Search for the cell housing the specified text and yield its [X, Y] center coordinate. 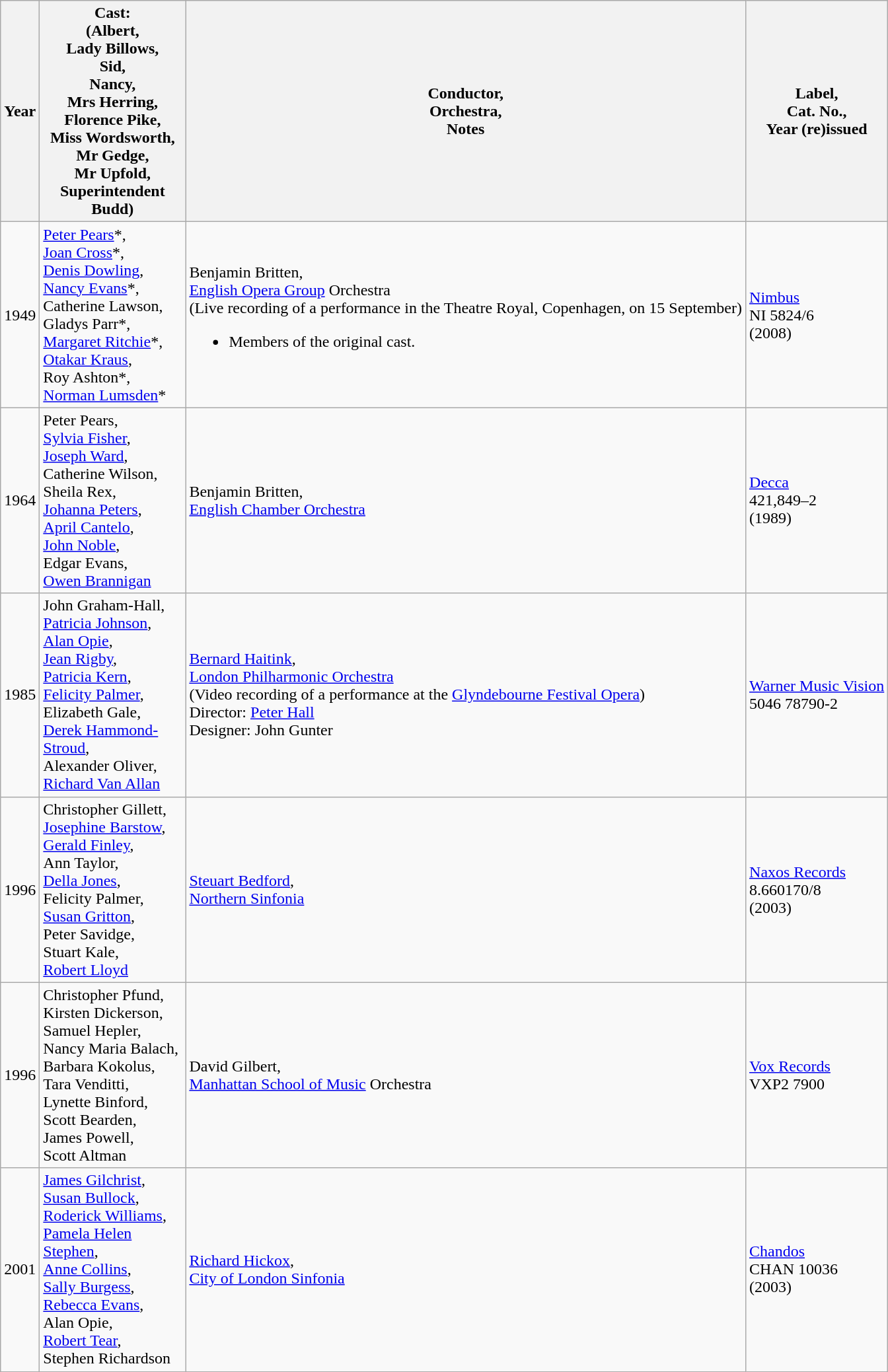
Year [20, 111]
Peter Pears,Sylvia Fisher,Joseph Ward,Catherine Wilson,Sheila Rex,Johanna Peters,April Cantelo,John Noble,Edgar Evans,Owen Brannigan [112, 501]
Naxos Records8.660170/8(2003) [817, 889]
Peter Pears*,Joan Cross*,Denis Dowling,Nancy Evans*,Catherine Lawson,Gladys Parr*,Margaret Ritchie*,Otakar Kraus,Roy Ashton*,Norman Lumsden* [112, 314]
Label,Cat. No.,Year (re)issued [817, 111]
Warner Music Vision5046 78790-2 [817, 695]
NimbusNI 5824/6(2008) [817, 314]
Decca421,849–2(1989) [817, 501]
Cast:(Albert,Lady Billows,Sid,Nancy,Mrs Herring,Florence Pike,Miss Wordsworth,Mr Gedge,Mr Upfold,Superintendent Budd) [112, 111]
David Gilbert,Manhattan School of Music Orchestra [466, 1075]
Christopher Gillett,Josephine Barstow,Gerald Finley,Ann Taylor,Della Jones,Felicity Palmer,Susan Gritton,Peter Savidge,Stuart Kale,Robert Lloyd [112, 889]
Benjamin Britten,English Chamber Orchestra [466, 501]
Steuart Bedford,Northern Sinfonia [466, 889]
Conductor,Orchestra,Notes [466, 111]
Richard Hickox,City of London Sinfonia [466, 1270]
Vox RecordsVXP2 7900 [817, 1075]
2001 [20, 1270]
ChandosCHAN 10036(2003) [817, 1270]
1985 [20, 695]
1964 [20, 501]
1949 [20, 314]
